Output the [X, Y] coordinate of the center of the cell containing the given text.  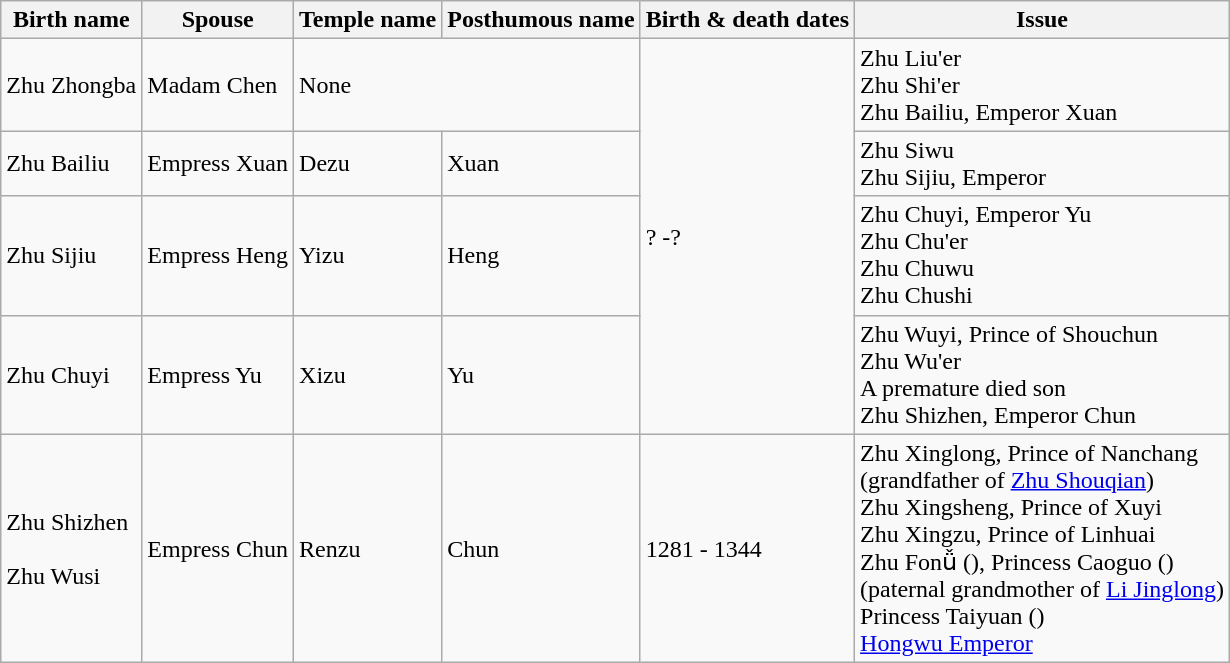
Xizu [368, 374]
Empress Xuan [218, 164]
Madam Chen [218, 85]
Empress Chun [218, 548]
Dezu [368, 164]
Chun [541, 548]
Heng [541, 256]
Renzu [368, 548]
Zhu ShizhenZhu Wusi [72, 548]
None [468, 85]
Posthumous name [541, 20]
Temple name [368, 20]
Zhu Zhongba [72, 85]
1281 - 1344 [747, 548]
? -? [747, 236]
Zhu Wuyi, Prince of ShouchunZhu Wu'erA premature died sonZhu Shizhen, Emperor Chun [1042, 374]
Zhu Bailiu [72, 164]
Zhu Sijiu [72, 256]
Birth & death dates [747, 20]
Zhu SiwuZhu Sijiu, Emperor [1042, 164]
Yu [541, 374]
Issue [1042, 20]
Birth name [72, 20]
Spouse [218, 20]
Zhu Liu'erZhu Shi'erZhu Bailiu, Emperor Xuan [1042, 85]
Zhu Chuyi, Emperor YuZhu Chu'erZhu ChuwuZhu Chushi [1042, 256]
Empress Yu [218, 374]
Zhu Chuyi [72, 374]
Empress Heng [218, 256]
Yizu [368, 256]
Xuan [541, 164]
